Return the (X, Y) coordinate for the center point of the cell that contains the specified text.  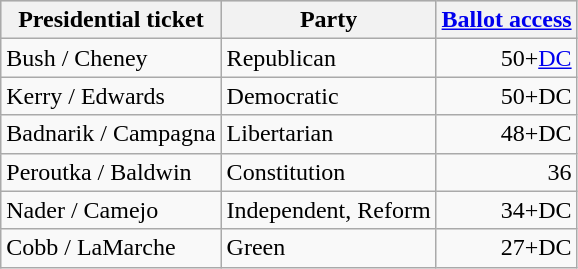
Party (328, 20)
34+DC (506, 210)
Green (328, 248)
27+DC (506, 248)
36 (506, 172)
Republican (328, 58)
Constitution (328, 172)
Cobb / LaMarche (111, 248)
Nader / Camejo (111, 210)
Libertarian (328, 134)
Independent, Reform (328, 210)
Badnarik / Campagna (111, 134)
Presidential ticket (111, 20)
Bush / Cheney (111, 58)
Democratic (328, 96)
48+DC (506, 134)
Peroutka / Baldwin (111, 172)
Ballot access (506, 20)
Kerry / Edwards (111, 96)
